Detect which cell encompasses the target text, then output its (x, y) center coordinate. 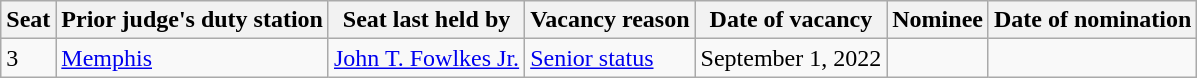
Date of vacancy (791, 20)
Seat last held by (426, 20)
Vacancy reason (610, 20)
John T. Fowlkes Jr. (426, 58)
Seat (28, 20)
Senior status (610, 58)
Memphis (192, 58)
September 1, 2022 (791, 58)
3 (28, 58)
Prior judge's duty station (192, 20)
Date of nomination (1092, 20)
Nominee (938, 20)
